Capture the cell that displays the provided text and extract its (x, y) central coordinate. 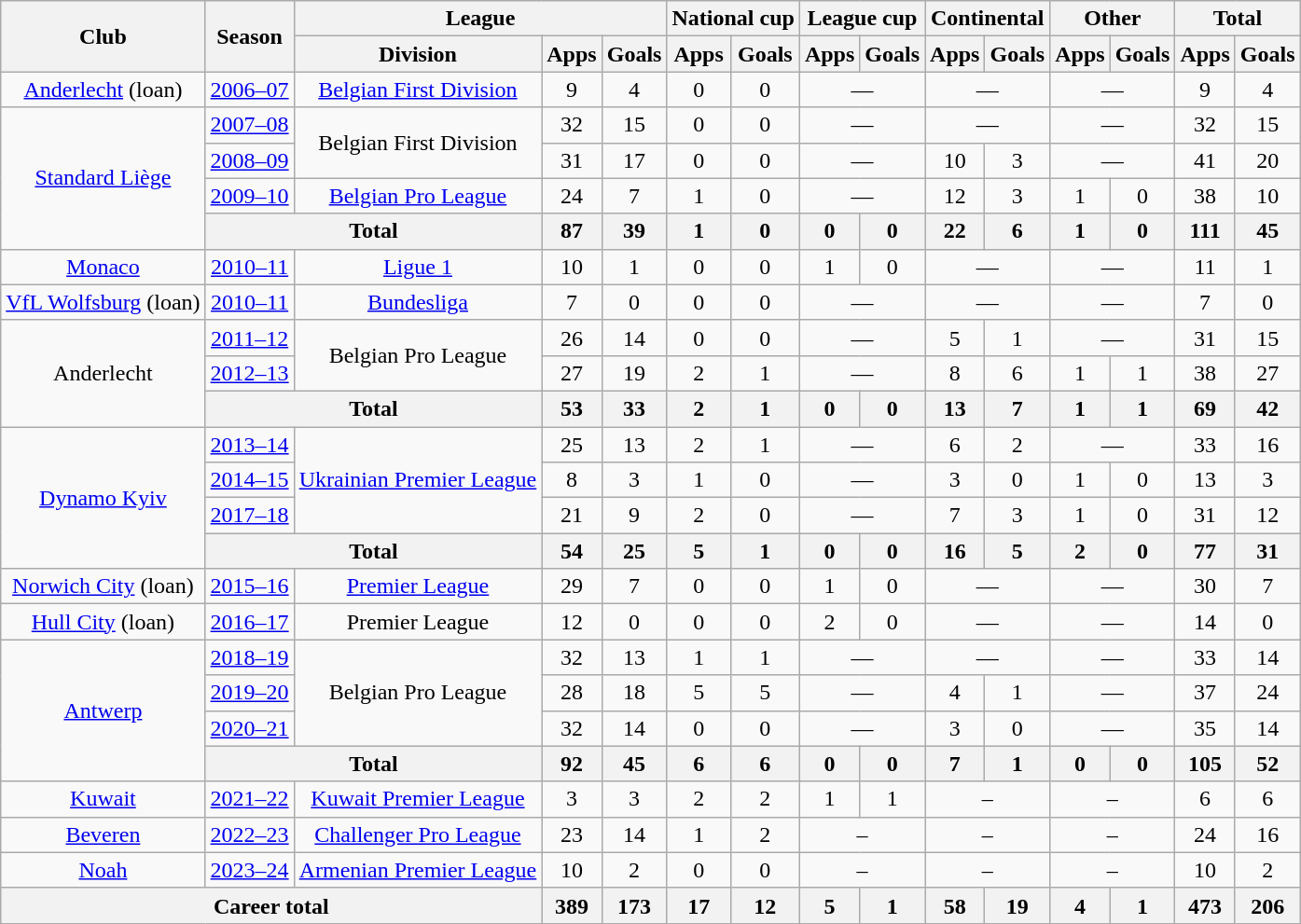
92 (572, 764)
87 (572, 231)
23 (572, 834)
Bundesliga (418, 302)
2017–18 (250, 516)
389 (572, 905)
2021–22 (250, 799)
League (480, 19)
2022–23 (250, 834)
35 (1205, 728)
Other (1113, 19)
Ukrainian Premier League (418, 480)
54 (572, 551)
Kuwait Premier League (418, 799)
473 (1205, 905)
29 (572, 586)
39 (634, 231)
Beveren (103, 834)
2009–10 (250, 196)
2013–14 (250, 445)
League cup (862, 19)
Armenian Premier League (418, 870)
Standard Liège (103, 178)
11 (1205, 267)
2006–07 (250, 90)
42 (1267, 408)
Challenger Pro League (418, 834)
Norwich City (loan) (103, 586)
Monaco (103, 267)
22 (955, 231)
2018–19 (250, 657)
2023–24 (250, 870)
Club (103, 36)
Anderlecht (103, 373)
2015–16 (250, 586)
2019–20 (250, 693)
53 (572, 408)
20 (1267, 160)
Dynamo Kyiv (103, 498)
52 (1267, 764)
2008–09 (250, 160)
26 (572, 338)
69 (1205, 408)
2016–17 (250, 622)
2012–13 (250, 373)
Season (250, 36)
2007–08 (250, 125)
21 (572, 516)
Continental (988, 19)
Anderlecht (loan) (103, 90)
105 (1205, 764)
Kuwait (103, 799)
Division (418, 54)
Ligue 1 (418, 267)
Noah (103, 870)
2020–21 (250, 728)
206 (1267, 905)
Career total (271, 905)
VfL Wolfsburg (loan) (103, 302)
37 (1205, 693)
Antwerp (103, 710)
National cup (733, 19)
18 (634, 693)
28 (572, 693)
41 (1205, 160)
2011–12 (250, 338)
Hull City (loan) (103, 622)
173 (634, 905)
58 (955, 905)
30 (1205, 586)
111 (1205, 231)
2014–15 (250, 480)
77 (1205, 551)
